Find where the given text appears and provide that cell's center as (X, Y) coordinate. 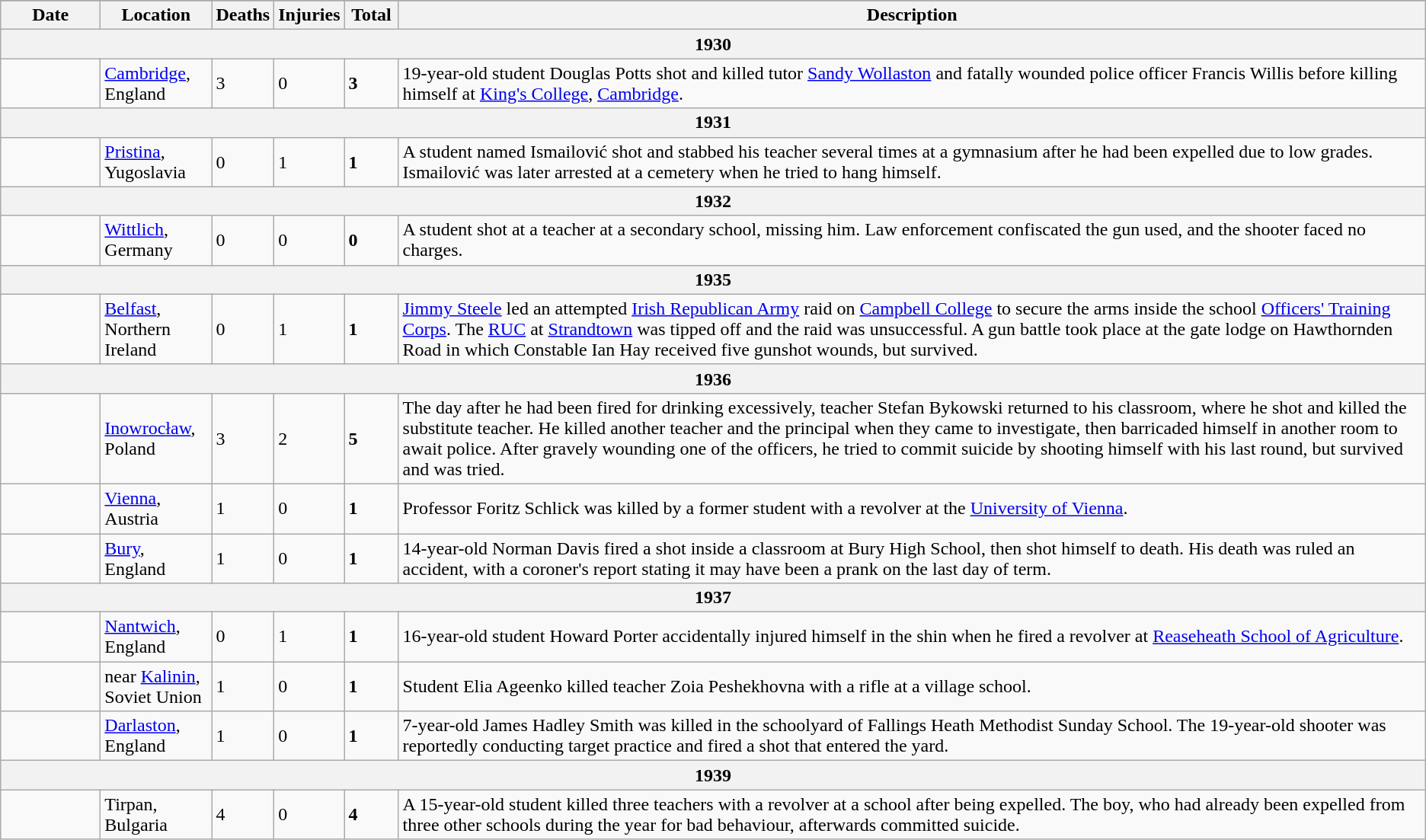
1936 (713, 378)
Tirpan, Bulgaria (156, 815)
Professor Foritz Schlick was killed by a former student with a revolver at the University of Vienna. (912, 509)
Student Elia Ageenko killed teacher Zoia Peshekhovna with a rifle at a village school. (912, 687)
Pristina, Yugoslavia (156, 161)
Total (372, 15)
Date (50, 15)
Deaths (243, 15)
Bury, England (156, 557)
A student shot at a teacher at a secondary school, missing him. Law enforcement confiscated the gun used, and the shooter faced no charges. (912, 241)
2 (309, 439)
Inowrocław, Poland (156, 439)
Wittlich, Germany (156, 241)
1937 (713, 598)
16-year-old student Howard Porter accidentally injured himself in the shin when he fired a revolver at Reaseheath School of Agriculture. (912, 637)
1931 (713, 123)
Belfast, Northern Ireland (156, 329)
Nantwich, England (156, 637)
Vienna, Austria (156, 509)
Description (912, 15)
1935 (713, 279)
1939 (713, 775)
1930 (713, 44)
Cambridge, England (156, 84)
5 (372, 439)
Location (156, 15)
1932 (713, 201)
near Kalinin, Soviet Union (156, 687)
Injuries (309, 15)
Darlaston, England (156, 736)
